Identify which cell holds the provided text, then report its [x, y] central coordinate. 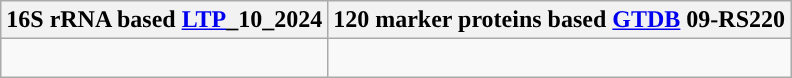
120 marker proteins based GTDB 09-RS220 [560, 20]
16S rRNA based LTP_10_2024 [164, 20]
